For the text-containing cell, return its midpoint in [x, y] coordinate format. 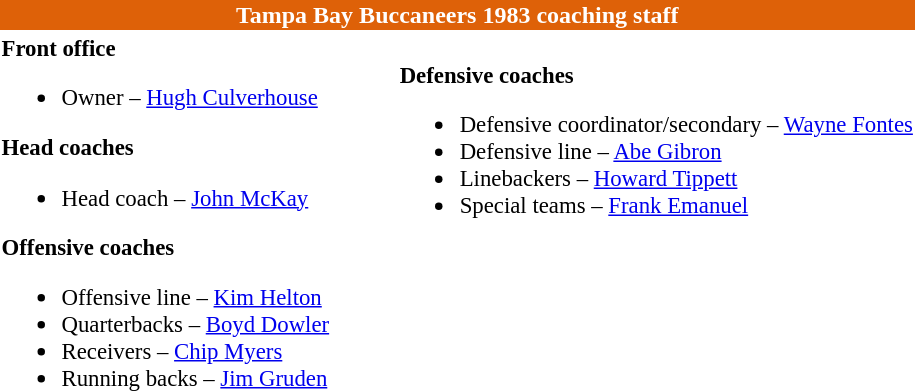
Tampa Bay Buccaneers 1983 coaching staff [457, 15]
